Output the (x, y) coordinate of the center of the cell containing the given text.  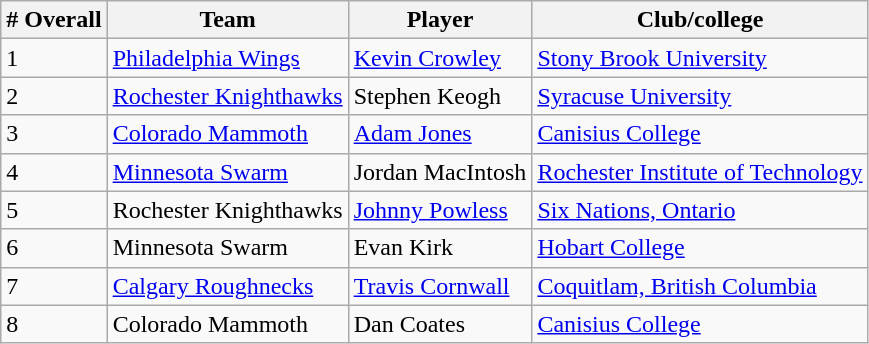
Player (440, 20)
Calgary Roughnecks (228, 286)
Team (228, 20)
Kevin Crowley (440, 58)
Philadelphia Wings (228, 58)
8 (54, 324)
7 (54, 286)
# Overall (54, 20)
Dan Coates (440, 324)
1 (54, 58)
3 (54, 134)
Stony Brook University (700, 58)
Hobart College (700, 248)
2 (54, 96)
Coquitlam, British Columbia (700, 286)
Stephen Keogh (440, 96)
Johnny Powless (440, 210)
6 (54, 248)
4 (54, 172)
Travis Cornwall (440, 286)
Rochester Institute of Technology (700, 172)
Adam Jones (440, 134)
Club/college (700, 20)
Syracuse University (700, 96)
5 (54, 210)
Jordan MacIntosh (440, 172)
Six Nations, Ontario (700, 210)
Evan Kirk (440, 248)
